Output the [x, y] coordinate of the center of the cell containing the given text.  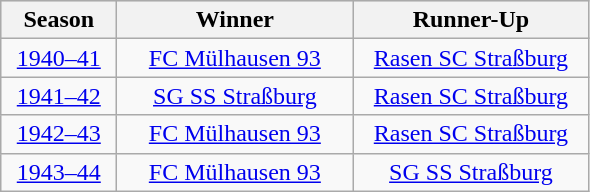
Runner-Up [471, 20]
1942–43 [59, 134]
1941–42 [59, 96]
1943–44 [59, 172]
Winner [235, 20]
1940–41 [59, 58]
Season [59, 20]
